Find where the given text appears and provide that cell's center as [X, Y] coordinate. 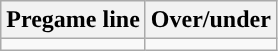
Over/under [210, 20]
Pregame line [74, 20]
